Locate the cell with the specified text and output its [X, Y] center coordinate. 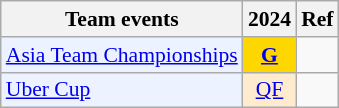
Asia Team Championships [122, 55]
Team events [122, 19]
Uber Cup [122, 90]
2024 [270, 19]
G [270, 55]
Ref [317, 19]
QF [270, 90]
